Scan for the cell matching the given text and deliver its (x, y) coordinate at center. 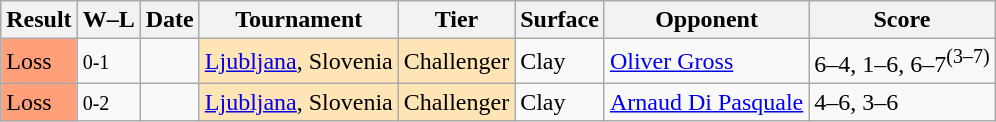
Tier (456, 20)
4–6, 3–6 (902, 102)
Arnaud Di Pasquale (706, 102)
0-1 (108, 62)
0-2 (108, 102)
Surface (560, 20)
W–L (108, 20)
Tournament (298, 20)
Date (170, 20)
Opponent (706, 20)
Oliver Gross (706, 62)
Result (39, 20)
6–4, 1–6, 6–7(3–7) (902, 62)
Score (902, 20)
